Return the (x, y) coordinate for the center point of the cell that contains the specified text.  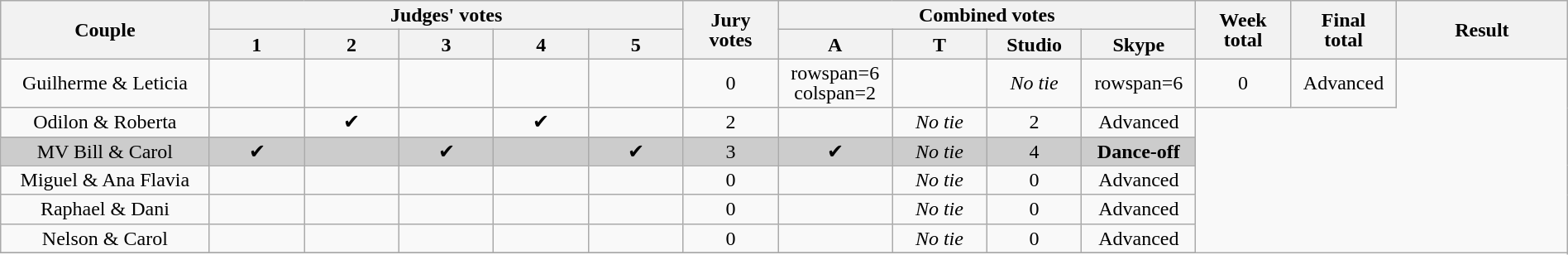
Dance-off (1139, 151)
Combined votes (987, 15)
Judges' votes (447, 15)
Nelson & Carol (105, 238)
rowspan=6 colspan=2 (835, 83)
rowspan=6 (1139, 83)
MV Bill & Carol (105, 151)
Skype (1139, 45)
Raphael & Dani (105, 209)
Finaltotal (1343, 30)
Couple (105, 30)
1 (256, 45)
Odilon & Roberta (105, 123)
Guilherme & Leticia (105, 83)
Juryvotes (731, 30)
Miguel & Ana Flavia (105, 180)
Studio (1034, 45)
Result (1482, 30)
5 (637, 45)
T (939, 45)
A (835, 45)
Weektotal (1244, 30)
